Determine the (X, Y) coordinate at the center of the cell enclosing the given text.  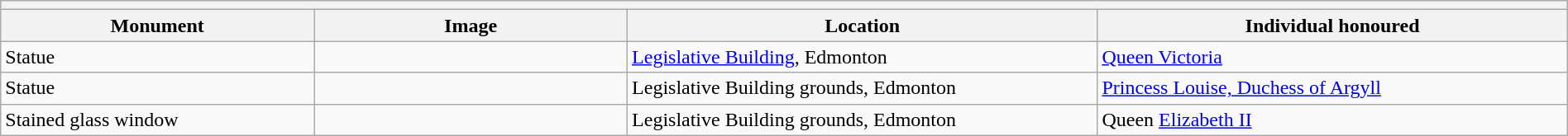
Stained glass window (157, 120)
Legislative Building, Edmonton (863, 57)
Location (863, 26)
Queen Elizabeth II (1332, 120)
Individual honoured (1332, 26)
Princess Louise, Duchess of Argyll (1332, 88)
Monument (157, 26)
Queen Victoria (1332, 57)
Image (471, 26)
